Output the (x, y) coordinate of the center of the cell containing the given text.  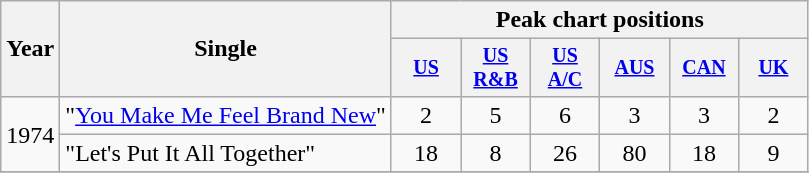
26 (564, 153)
USR&B (496, 68)
USA/C (564, 68)
Peak chart positions (600, 20)
Single (226, 49)
6 (564, 115)
Year (30, 49)
CAN (704, 68)
US (426, 68)
1974 (30, 134)
5 (496, 115)
"You Make Me Feel Brand New" (226, 115)
9 (774, 153)
8 (496, 153)
"Let's Put It All Together" (226, 153)
AUS (634, 68)
UK (774, 68)
80 (634, 153)
